Detect which cell encompasses the target text, then output its [x, y] center coordinate. 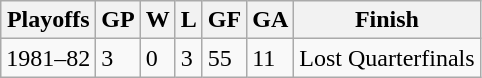
L [188, 20]
1981–82 [48, 58]
55 [224, 58]
11 [270, 58]
Playoffs [48, 20]
W [158, 20]
GF [224, 20]
Lost Quarterfinals [387, 58]
GA [270, 20]
Finish [387, 20]
0 [158, 58]
GP [118, 20]
